Find where the given text appears and provide that cell's center as (X, Y) coordinate. 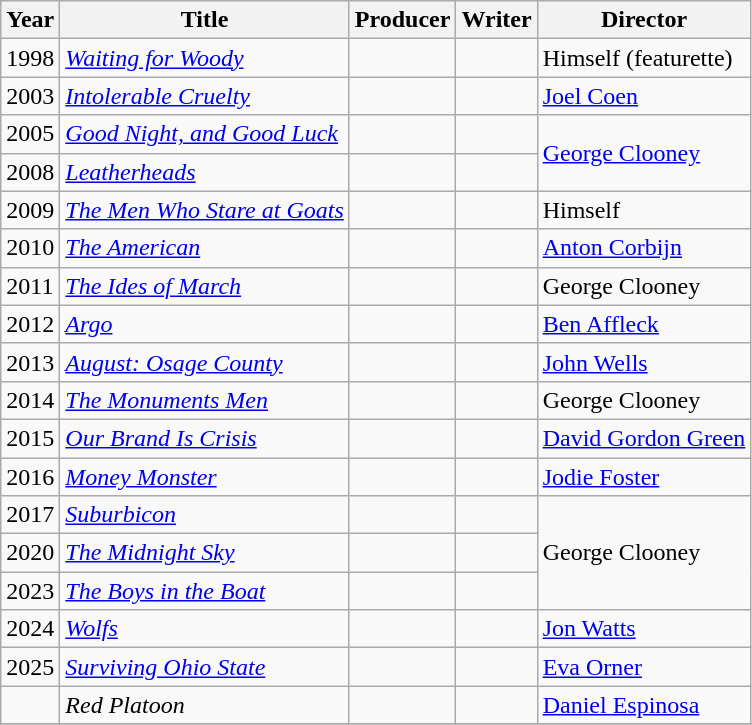
The Midnight Sky (204, 553)
Ben Affleck (644, 324)
2010 (30, 248)
2008 (30, 172)
The Men Who Stare at Goats (204, 210)
John Wells (644, 362)
2025 (30, 667)
Intolerable Cruelty (204, 96)
2005 (30, 134)
Title (204, 20)
The Monuments Men (204, 400)
Eva Orner (644, 667)
2023 (30, 591)
Anton Corbijn (644, 248)
Himself (644, 210)
Director (644, 20)
Producer (402, 20)
2014 (30, 400)
Our Brand Is Crisis (204, 438)
Jodie Foster (644, 477)
Wolfs (204, 629)
2011 (30, 286)
1998 (30, 58)
2017 (30, 515)
The American (204, 248)
Money Monster (204, 477)
Himself (featurette) (644, 58)
2009 (30, 210)
2020 (30, 553)
David Gordon Green (644, 438)
Daniel Espinosa (644, 705)
Year (30, 20)
Jon Watts (644, 629)
2012 (30, 324)
Surviving Ohio State (204, 667)
Good Night, and Good Luck (204, 134)
2015 (30, 438)
Leatherheads (204, 172)
Red Platoon (204, 705)
2024 (30, 629)
August: Osage County (204, 362)
Joel Coen (644, 96)
The Ides of March (204, 286)
2013 (30, 362)
2016 (30, 477)
The Boys in the Boat (204, 591)
Suburbicon (204, 515)
Writer (496, 20)
Waiting for Woody (204, 58)
2003 (30, 96)
Argo (204, 324)
